Determine the (x, y) coordinate at the center of the cell enclosing the given text.  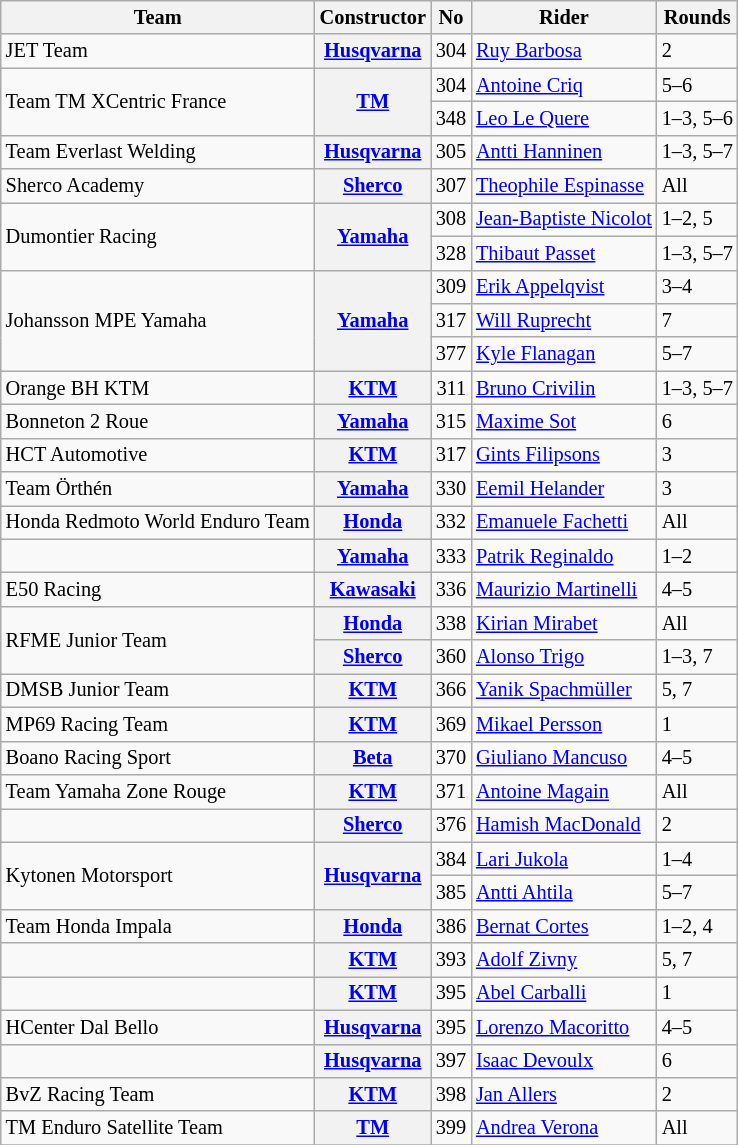
Antoine Magain (564, 791)
Isaac Devoulx (564, 1061)
1–4 (698, 859)
Maxime Sot (564, 421)
Rounds (698, 17)
Kawasaki (373, 589)
Antti Hanninen (564, 152)
385 (451, 892)
309 (451, 287)
369 (451, 724)
Bernat Cortes (564, 926)
332 (451, 522)
308 (451, 219)
5–6 (698, 85)
311 (451, 388)
Gints Filipsons (564, 455)
348 (451, 118)
Honda Redmoto World Enduro Team (158, 522)
Lari Jukola (564, 859)
Mikael Persson (564, 724)
Alonso Trigo (564, 657)
Maurizio Martinelli (564, 589)
Erik Appelqvist (564, 287)
TM Enduro Satellite Team (158, 1128)
Team TM XCentric France (158, 102)
RFME Junior Team (158, 640)
3–4 (698, 287)
305 (451, 152)
Jean-Baptiste Nicolot (564, 219)
JET Team (158, 51)
1–2, 5 (698, 219)
Jan Allers (564, 1094)
360 (451, 657)
Boano Racing Sport (158, 758)
Johansson MPE Yamaha (158, 320)
Thibaut Passet (564, 253)
Adolf Zivny (564, 960)
328 (451, 253)
Team (158, 17)
393 (451, 960)
Constructor (373, 17)
Abel Carballi (564, 993)
Bonneton 2 Roue (158, 421)
384 (451, 859)
DMSB Junior Team (158, 690)
Team Örthén (158, 489)
Sherco Academy (158, 186)
No (451, 17)
Kirian Mirabet (564, 623)
Hamish MacDonald (564, 825)
Beta (373, 758)
MP69 Racing Team (158, 724)
Patrik Reginaldo (564, 556)
307 (451, 186)
330 (451, 489)
Ruy Barbosa (564, 51)
315 (451, 421)
HCenter Dal Bello (158, 1027)
Team Everlast Welding (158, 152)
1–2 (698, 556)
371 (451, 791)
336 (451, 589)
1–2, 4 (698, 926)
Andrea Verona (564, 1128)
366 (451, 690)
377 (451, 354)
Rider (564, 17)
Will Ruprecht (564, 320)
Antti Ahtila (564, 892)
1–3, 5–6 (698, 118)
Dumontier Racing (158, 236)
Orange BH KTM (158, 388)
386 (451, 926)
Emanuele Fachetti (564, 522)
Kytonen Motorsport (158, 876)
399 (451, 1128)
376 (451, 825)
E50 Racing (158, 589)
338 (451, 623)
HCT Automotive (158, 455)
BvZ Racing Team (158, 1094)
Bruno Crivilin (564, 388)
Team Yamaha Zone Rouge (158, 791)
Kyle Flanagan (564, 354)
7 (698, 320)
Lorenzo Macoritto (564, 1027)
Leo Le Quere (564, 118)
Yanik Spachmüller (564, 690)
Theophile Espinasse (564, 186)
Antoine Criq (564, 85)
333 (451, 556)
Team Honda Impala (158, 926)
1–3, 7 (698, 657)
Giuliano Mancuso (564, 758)
370 (451, 758)
397 (451, 1061)
398 (451, 1094)
Eemil Helander (564, 489)
